Determine the (X, Y) coordinate at the center of the cell enclosing the given text.  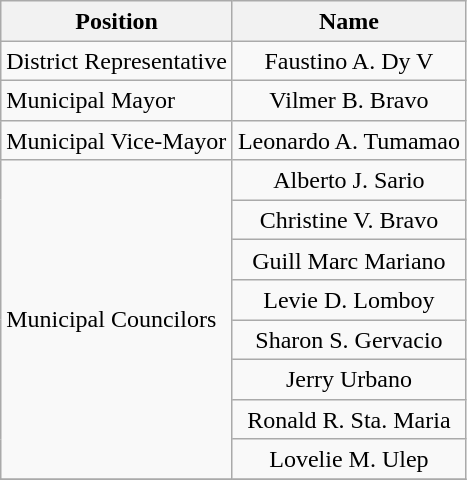
Municipal Vice-Mayor (117, 140)
Vilmer B. Bravo (348, 100)
District Representative (117, 61)
Lovelie M. Ulep (348, 459)
Position (117, 21)
Sharon S. Gervacio (348, 340)
Jerry Urbano (348, 379)
Levie D. Lomboy (348, 300)
Ronald R. Sta. Maria (348, 419)
Christine V. Bravo (348, 220)
Municipal Mayor (117, 100)
Alberto J. Sario (348, 180)
Guill Marc Mariano (348, 260)
Leonardo A. Tumamao (348, 140)
Faustino A. Dy V (348, 61)
Municipal Councilors (117, 320)
Name (348, 21)
